For the text-containing cell, return its midpoint in (x, y) coordinate format. 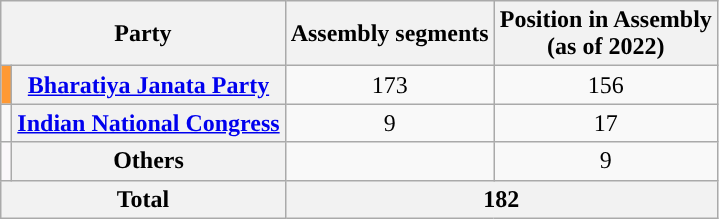
Indian National Congress (148, 123)
Position in Assembly (as of 2022) (606, 34)
17 (606, 123)
182 (501, 199)
Others (148, 161)
173 (390, 85)
156 (606, 85)
Party (143, 34)
Assembly segments (390, 34)
Bharatiya Janata Party (148, 85)
Total (143, 199)
